From the cell containing the given text, extract its center point as (x, y) coordinate. 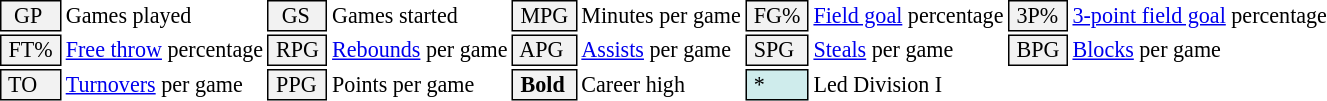
GS (298, 16)
GP (30, 16)
Bold (544, 85)
Rebounds per game (420, 50)
Points per game (420, 85)
3P% (1038, 16)
Career high (661, 85)
Games started (420, 16)
* (777, 85)
PPG (298, 85)
RPG (298, 50)
APG (544, 50)
TO (30, 85)
MPG (544, 16)
SPG (777, 50)
BPG (1038, 50)
Games played (164, 16)
Field goal percentage (908, 16)
FT% (30, 50)
Turnovers per game (164, 85)
Steals per game (908, 50)
FG% (777, 16)
Minutes per game (661, 16)
Assists per game (661, 50)
Free throw percentage (164, 50)
Led Division I (908, 85)
